Return [X, Y] of the center of cell containing provided text 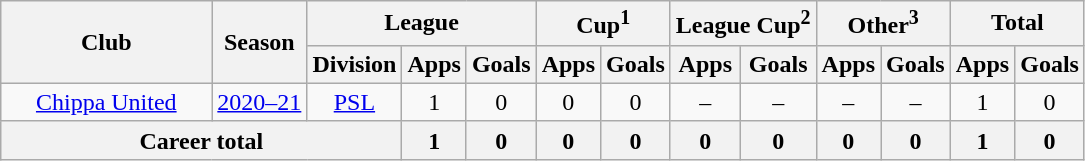
Other3 [883, 24]
Total [1017, 24]
Career total [202, 140]
League [422, 24]
Cup1 [603, 24]
Division [354, 64]
Chippa United [106, 102]
Club [106, 42]
2020–21 [260, 102]
League Cup2 [743, 24]
PSL [354, 102]
Season [260, 42]
